Scan for the cell matching the given text and deliver its (X, Y) coordinate at center. 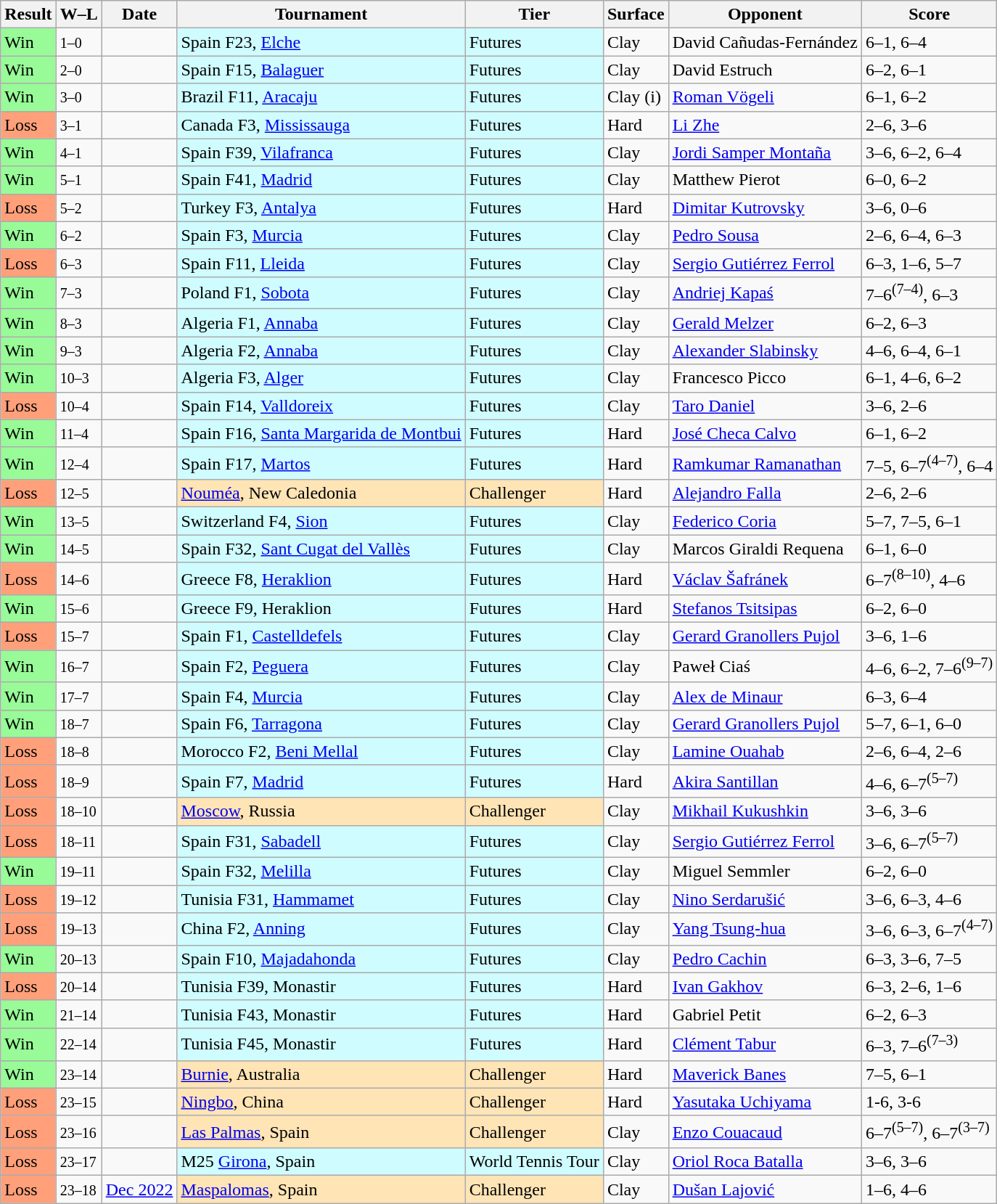
Greece F8, Heraklion (321, 579)
4–6, 6–4, 6–1 (929, 351)
Nouméa, New Caledonia (321, 494)
Federico Coria (765, 521)
6–2, 6–1 (929, 70)
Alejandro Falla (765, 494)
Canada F3, Mississauga (321, 125)
Las Palmas, Spain (321, 1132)
Andriej Kapaś (765, 293)
13–5 (78, 521)
Spain F1, Castelldefels (321, 636)
23–18 (78, 1189)
5–7, 6–1, 6–0 (929, 724)
David Estruch (765, 70)
Algeria F2, Annaba (321, 351)
1–6, 4–6 (929, 1189)
21–14 (78, 1014)
6–1, 6–4 (929, 42)
Opponent (765, 15)
6–3, 3–6, 7–5 (929, 959)
Matthew Pierot (765, 180)
6–7(5–7), 6–7(3–7) (929, 1132)
23–17 (78, 1162)
22–14 (78, 1044)
Surface (636, 15)
Enzo Couacaud (765, 1132)
Li Zhe (765, 125)
Stefanos Tsitsipas (765, 609)
2–6, 2–6 (929, 494)
15–6 (78, 609)
18–9 (78, 781)
Spain F41, Madrid (321, 180)
Tunisia F39, Monastir (321, 986)
5–2 (78, 208)
6–3 (78, 263)
10–4 (78, 406)
8–3 (78, 323)
2–0 (78, 70)
6–3, 1–6, 5–7 (929, 263)
Mikhail Kukushkin (765, 811)
Poland F1, Sobota (321, 293)
3–6, 0–6 (929, 208)
1–0 (78, 42)
Spain F2, Peguera (321, 666)
1-6, 3-6 (929, 1102)
6–3, 7–6(7–3) (929, 1044)
Maverick Banes (765, 1074)
Ningbo, China (321, 1102)
4–1 (78, 152)
Morocco F2, Beni Mellal (321, 751)
Spain F32, Melilla (321, 872)
7–3 (78, 293)
6–2 (78, 235)
China F2, Anning (321, 929)
3–0 (78, 97)
Clay (i) (636, 97)
Switzerland F4, Sion (321, 521)
Spain F3, Murcia (321, 235)
Spain F15, Balaguer (321, 70)
Score (929, 15)
Spain F14, Valldoreix (321, 406)
Miguel Semmler (765, 872)
Yasutaka Uchiyama (765, 1102)
Turkey F3, Antalya (321, 208)
6–1, 4–6, 6–2 (929, 378)
12–4 (78, 463)
M25 Girona, Spain (321, 1162)
3–6, 6–7(5–7) (929, 842)
23–14 (78, 1074)
Alexander Slabinsky (765, 351)
3–6, 6–2, 6–4 (929, 152)
5–1 (78, 180)
19–11 (78, 872)
23–15 (78, 1102)
7–5, 6–7(4–7), 6–4 (929, 463)
Francesco Picco (765, 378)
18–11 (78, 842)
16–7 (78, 666)
19–12 (78, 899)
Pedro Cachin (765, 959)
Spain F32, Sant Cugat del Vallès (321, 549)
2–6, 6–4, 6–3 (929, 235)
Roman Vögeli (765, 97)
18–8 (78, 751)
Spain F39, Vilafranca (321, 152)
Tournament (321, 15)
Nino Serdarušić (765, 899)
19–13 (78, 929)
3–1 (78, 125)
6–3, 2–6, 1–6 (929, 986)
Gerald Melzer (765, 323)
Tunisia F31, Hammamet (321, 899)
Spain F31, Sabadell (321, 842)
Spain F11, Lleida (321, 263)
2–6, 3–6 (929, 125)
Jordi Samper Montaña (765, 152)
6–1, 6–0 (929, 549)
6–3, 6–4 (929, 696)
9–3 (78, 351)
Paweł Ciaś (765, 666)
Spain F6, Tarragona (321, 724)
7–5, 6–1 (929, 1074)
Burnie, Australia (321, 1074)
7–6(7–4), 6–3 (929, 293)
5–7, 7–5, 6–1 (929, 521)
3–6, 6–3, 6–7(4–7) (929, 929)
Oriol Roca Batalla (765, 1162)
10–3 (78, 378)
Spain F4, Murcia (321, 696)
20–13 (78, 959)
11–4 (78, 433)
Greece F9, Heraklion (321, 609)
Spain F10, Majadahonda (321, 959)
Spain F7, Madrid (321, 781)
Brazil F11, Aracaju (321, 97)
David Cañudas-Fernández (765, 42)
14–5 (78, 549)
Yang Tsung-hua (765, 929)
2–6, 6–4, 2–6 (929, 751)
4–6, 6–2, 7–6(9–7) (929, 666)
World Tennis Tour (534, 1162)
Dec 2022 (139, 1189)
Date (139, 15)
Ramkumar Ramanathan (765, 463)
3–6, 6–3, 4–6 (929, 899)
6–0, 6–2 (929, 180)
Clément Tabur (765, 1044)
José Checa Calvo (765, 433)
18–7 (78, 724)
12–5 (78, 494)
Maspalomas, Spain (321, 1189)
Tunisia F43, Monastir (321, 1014)
W–L (78, 15)
3–6, 1–6 (929, 636)
Spain F17, Martos (321, 463)
15–7 (78, 636)
Tier (534, 15)
Taro Daniel (765, 406)
Dušan Lajović (765, 1189)
Václav Šafránek (765, 579)
Pedro Sousa (765, 235)
Tunisia F45, Monastir (321, 1044)
Spain F23, Elche (321, 42)
Algeria F3, Alger (321, 378)
23–16 (78, 1132)
Akira Santillan (765, 781)
3–6, 2–6 (929, 406)
Alex de Minaur (765, 696)
Dimitar Kutrovsky (765, 208)
17–7 (78, 696)
20–14 (78, 986)
6–7(8–10), 4–6 (929, 579)
18–10 (78, 811)
Marcos Giraldi Requena (765, 549)
Lamine Ouahab (765, 751)
Spain F16, Santa Margarida de Montbui (321, 433)
4–6, 6–7(5–7) (929, 781)
Moscow, Russia (321, 811)
Result (28, 15)
14–6 (78, 579)
Algeria F1, Annaba (321, 323)
Ivan Gakhov (765, 986)
Gabriel Petit (765, 1014)
